Detect which cell encompasses the target text, then output its (x, y) center coordinate. 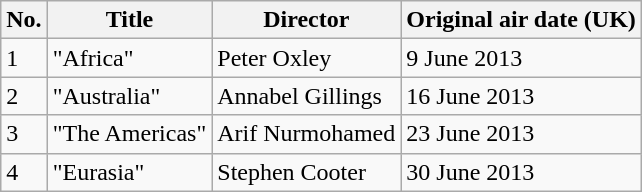
3 (24, 134)
Peter Oxley (306, 58)
4 (24, 172)
2 (24, 96)
"The Americas" (130, 134)
30 June 2013 (522, 172)
No. (24, 20)
Director (306, 20)
1 (24, 58)
9 June 2013 (522, 58)
23 June 2013 (522, 134)
"Eurasia" (130, 172)
Arif Nurmohamed (306, 134)
Annabel Gillings (306, 96)
Stephen Cooter (306, 172)
16 June 2013 (522, 96)
Original air date (UK) (522, 20)
"Africa" (130, 58)
Title (130, 20)
"Australia" (130, 96)
